Search for the cell housing the specified text and yield its (x, y) center coordinate. 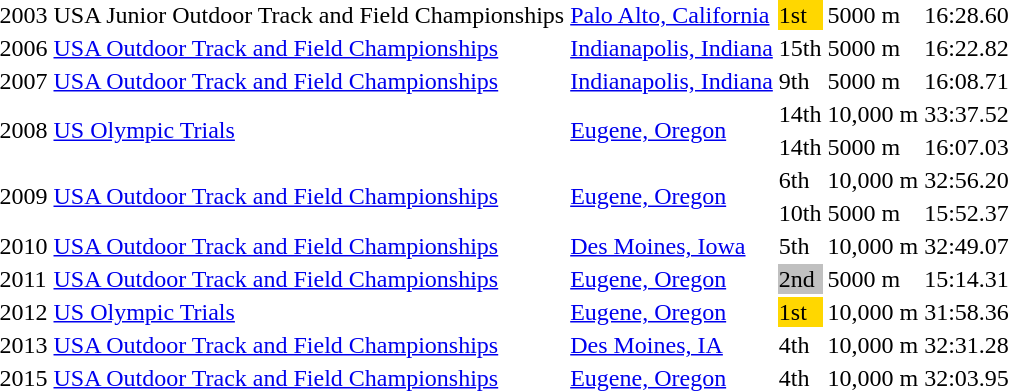
USA Junior Outdoor Track and Field Championships (309, 15)
Des Moines, Iowa (672, 246)
5th (800, 246)
Palo Alto, California (672, 15)
15th (800, 48)
2nd (800, 279)
6th (800, 180)
4th (800, 345)
10th (800, 213)
9th (800, 81)
Des Moines, IA (672, 345)
